Pinpoint the cell where the given text exists, returning its [x, y] midpoint coordinate. 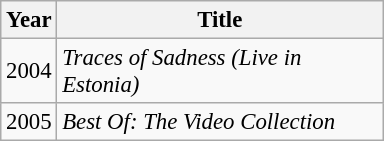
Year [29, 20]
2005 [29, 122]
Traces of Sadness (Live in Estonia) [220, 72]
2004 [29, 72]
Title [220, 20]
Best Of: The Video Collection [220, 122]
